Extract the [X, Y] coordinate from the center of the cell holding the provided text.  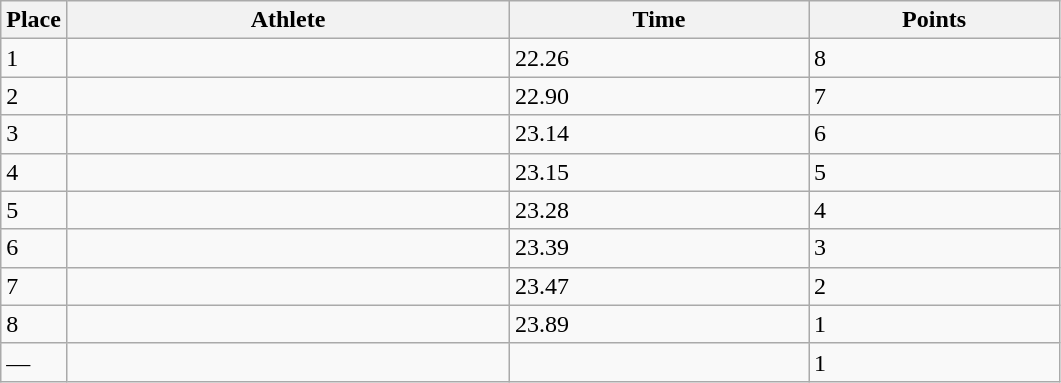
22.26 [660, 58]
Athlete [288, 20]
23.47 [660, 286]
Place [34, 20]
23.14 [660, 134]
23.15 [660, 172]
22.90 [660, 96]
Time [660, 20]
23.28 [660, 210]
Points [934, 20]
23.89 [660, 324]
23.39 [660, 248]
— [34, 362]
